From the cell containing the given text, extract its center point as [X, Y] coordinate. 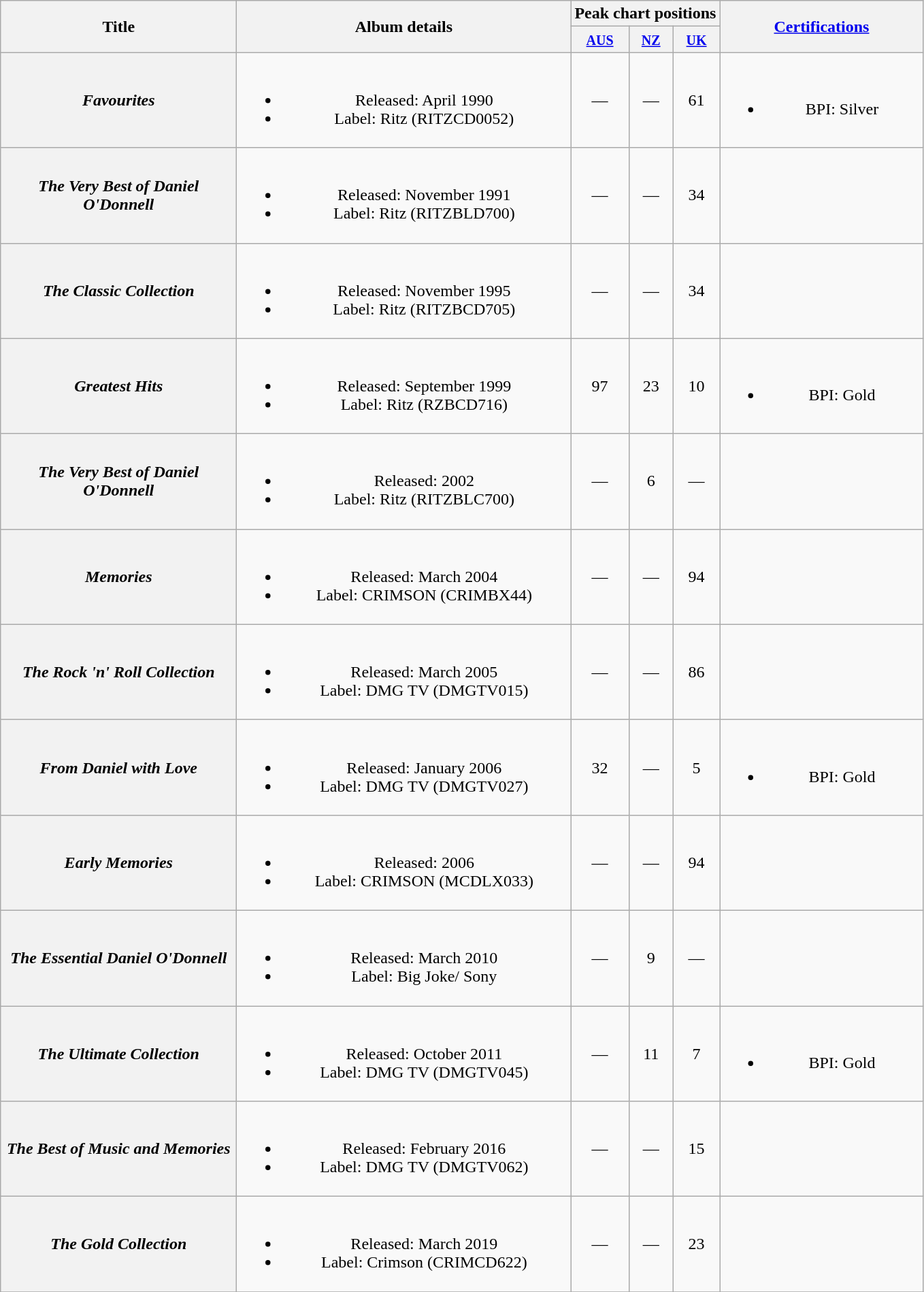
Peak chart positions [645, 14]
32 [600, 767]
AUS [600, 39]
The Classic Collection [118, 291]
15 [697, 1149]
Released: 2006Label: CRIMSON (MCDLX033) [404, 862]
The Rock 'n' Roll Collection [118, 672]
BPI: Silver [822, 100]
Favourites [118, 100]
9 [650, 958]
6 [650, 481]
Released: 2002Label: Ritz (RITZBLC700) [404, 481]
Released: February 2016Label: DMG TV (DMGTV062) [404, 1149]
Released: April 1990Label: Ritz (RITZCD0052) [404, 100]
Released: September 1999Label: Ritz (RZBCD716) [404, 386]
NZ [650, 39]
Released: March 2010Label: Big Joke/ Sony [404, 958]
10 [697, 386]
From Daniel with Love [118, 767]
Released: March 2005Label: DMG TV (DMGTV015) [404, 672]
Title [118, 27]
The Ultimate Collection [118, 1054]
UK [697, 39]
Released: November 1995Label: Ritz (RITZBCD705) [404, 291]
Released: October 2011Label: DMG TV (DMGTV045) [404, 1054]
7 [697, 1054]
Greatest Hits [118, 386]
Early Memories [118, 862]
Released: March 2019Label: Crimson (CRIMCD622) [404, 1244]
Released: January 2006Label: DMG TV (DMGTV027) [404, 767]
The Essential Daniel O'Donnell [118, 958]
Album details [404, 27]
97 [600, 386]
86 [697, 672]
Memories [118, 577]
61 [697, 100]
Released: March 2004Label: CRIMSON (CRIMBX44) [404, 577]
The Best of Music and Memories [118, 1149]
11 [650, 1054]
Released: November 1991Label: Ritz (RITZBLD700) [404, 195]
5 [697, 767]
The Gold Collection [118, 1244]
Certifications [822, 27]
